Capture the cell that displays the provided text and extract its [X, Y] central coordinate. 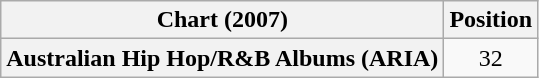
32 [491, 58]
Australian Hip Hop/R&B Albums (ARIA) [222, 58]
Position [491, 20]
Chart (2007) [222, 20]
